Return the (x, y) coordinate for the center point of the cell that contains the specified text.  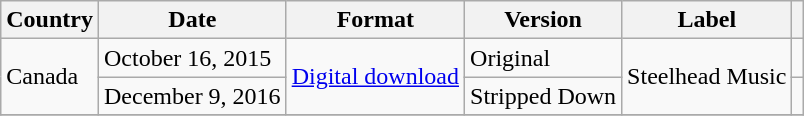
October 16, 2015 (192, 58)
December 9, 2016 (192, 96)
Stripped Down (544, 96)
Date (192, 20)
Canada (50, 77)
Original (544, 58)
Version (544, 20)
Format (375, 20)
Steelhead Music (707, 77)
Digital download (375, 77)
Label (707, 20)
Country (50, 20)
